Find where the given text appears and provide that cell's center as [x, y] coordinate. 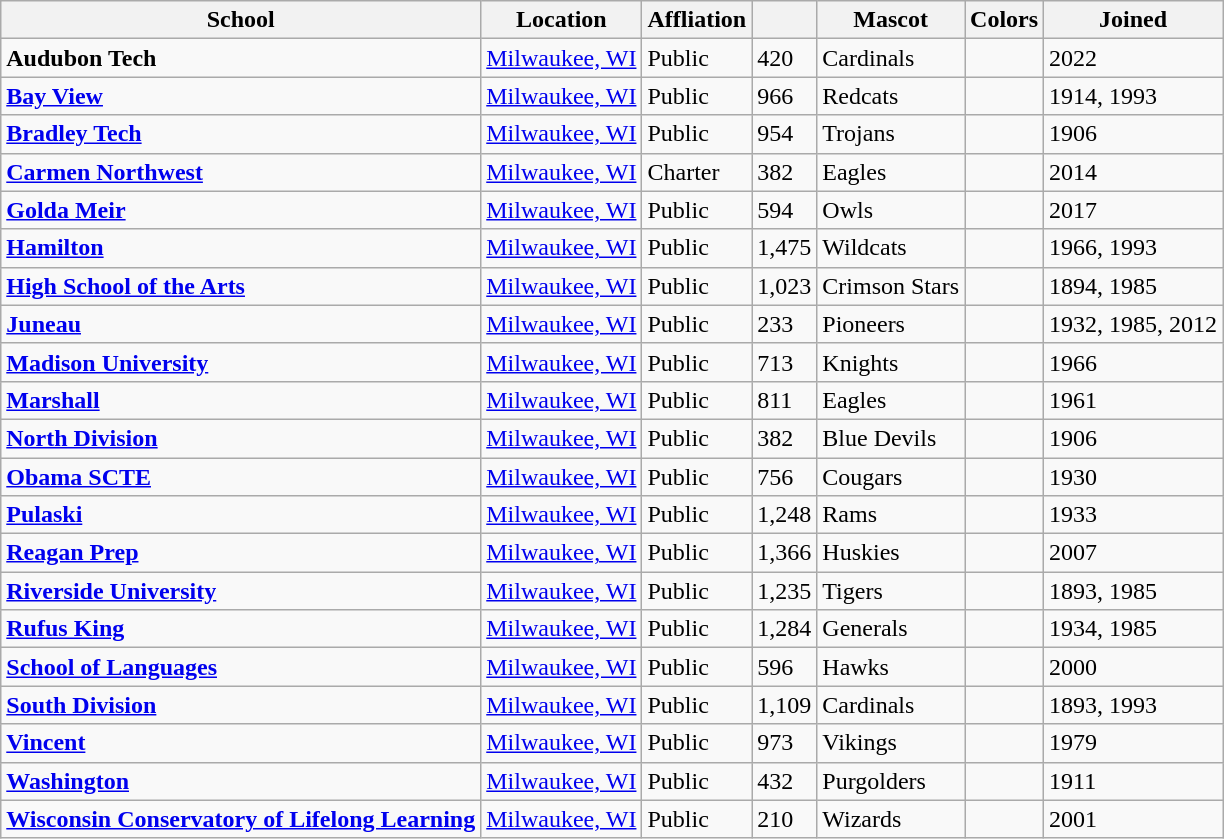
233 [784, 324]
Generals [891, 629]
Hawks [891, 667]
973 [784, 743]
Reagan Prep [241, 553]
1,109 [784, 705]
966 [784, 96]
2001 [1134, 819]
Mascot [891, 20]
Wizards [891, 819]
Location [562, 20]
School [241, 20]
596 [784, 667]
1,023 [784, 286]
Golda Meir [241, 210]
Wildcats [891, 248]
High School of the Arts [241, 286]
Blue Devils [891, 438]
1933 [1134, 515]
594 [784, 210]
432 [784, 781]
Owls [891, 210]
Hamilton [241, 248]
Bay View [241, 96]
1,366 [784, 553]
1,248 [784, 515]
1,235 [784, 591]
1894, 1985 [1134, 286]
Marshall [241, 400]
Purgolders [891, 781]
School of Languages [241, 667]
1966 [1134, 362]
1934, 1985 [1134, 629]
Charter [697, 172]
Vincent [241, 743]
Redcats [891, 96]
Crimson Stars [891, 286]
Joined [1134, 20]
420 [784, 58]
Juneau [241, 324]
1893, 1993 [1134, 705]
Bradley Tech [241, 134]
North Division [241, 438]
South Division [241, 705]
2017 [1134, 210]
Pulaski [241, 515]
210 [784, 819]
2007 [1134, 553]
Rufus King [241, 629]
713 [784, 362]
1911 [1134, 781]
Wisconsin Conservatory of Lifelong Learning [241, 819]
1,475 [784, 248]
1961 [1134, 400]
Obama SCTE [241, 477]
Tigers [891, 591]
954 [784, 134]
Washington [241, 781]
Knights [891, 362]
Colors [1004, 20]
Rams [891, 515]
1930 [1134, 477]
Madison University [241, 362]
Audubon Tech [241, 58]
1932, 1985, 2012 [1134, 324]
Vikings [891, 743]
Huskies [891, 553]
1914, 1993 [1134, 96]
756 [784, 477]
1966, 1993 [1134, 248]
2014 [1134, 172]
2000 [1134, 667]
1979 [1134, 743]
Affliation [697, 20]
2022 [1134, 58]
1,284 [784, 629]
811 [784, 400]
Carmen Northwest [241, 172]
1893, 1985 [1134, 591]
Riverside University [241, 591]
Cougars [891, 477]
Pioneers [891, 324]
Trojans [891, 134]
